Determine the (x, y) coordinate at the center of the cell enclosing the given text.  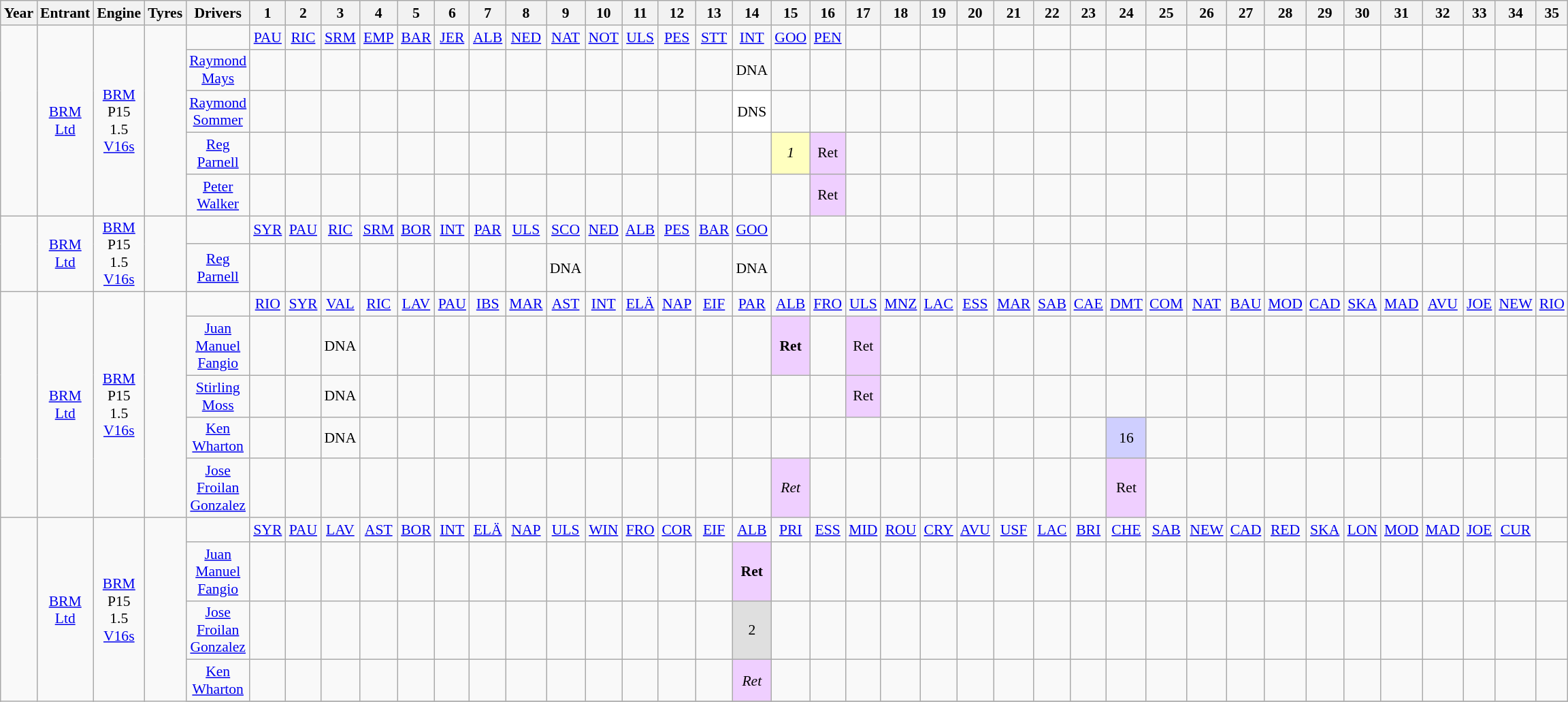
PEN (828, 37)
USF (1014, 530)
MNZ (900, 304)
Peter Walker (218, 195)
VAL (340, 304)
COM (1166, 304)
15 (791, 13)
27 (1246, 13)
20 (975, 13)
7 (487, 13)
3 (340, 13)
5 (416, 13)
CAE (1089, 304)
SCO (566, 230)
Engine (118, 13)
28 (1285, 13)
17 (863, 13)
PRI (791, 530)
12 (676, 13)
BAU (1246, 304)
8 (525, 13)
COR (676, 530)
6 (452, 13)
33 (1480, 13)
Year (19, 13)
30 (1362, 13)
Raymond Mays (218, 69)
CUR (1515, 530)
19 (938, 13)
35 (1552, 13)
26 (1206, 13)
EMP (378, 37)
DMT (1126, 304)
Tyres (165, 13)
9 (566, 13)
STT (715, 37)
21 (1014, 13)
WIN (604, 530)
10 (604, 13)
23 (1089, 13)
IBS (487, 304)
4 (378, 13)
13 (715, 13)
NOT (604, 37)
CRY (938, 530)
BRI (1089, 530)
Raymond Sommer (218, 112)
DNS (751, 112)
34 (1515, 13)
CHE (1126, 530)
32 (1443, 13)
MID (863, 530)
11 (640, 13)
29 (1325, 13)
22 (1052, 13)
18 (900, 13)
14 (751, 13)
Drivers (218, 13)
JER (452, 37)
ROU (900, 530)
Stirling Moss (218, 396)
LON (1362, 530)
Entrant (65, 13)
31 (1402, 13)
25 (1166, 13)
RED (1285, 530)
24 (1126, 13)
